Find where the given text appears and provide that cell's center as (X, Y) coordinate. 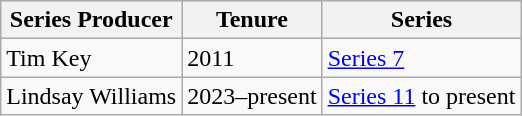
Series Producer (92, 20)
2023–present (252, 96)
Lindsay Williams (92, 96)
Series (422, 20)
Tim Key (92, 58)
Tenure (252, 20)
2011 (252, 58)
Series 11 to present (422, 96)
Series 7 (422, 58)
